Search for the cell housing the specified text and yield its [x, y] center coordinate. 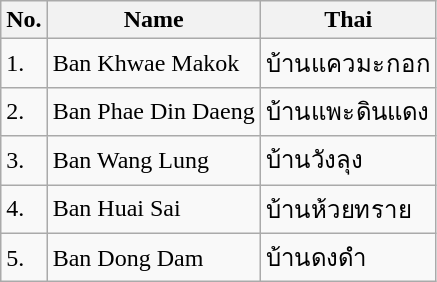
4. [24, 208]
Name [154, 20]
Ban Phae Din Daeng [154, 112]
3. [24, 160]
2. [24, 112]
บ้านดงดำ [348, 258]
บ้านวังลุง [348, 160]
Ban Huai Sai [154, 208]
Ban Dong Dam [154, 258]
Ban Wang Lung [154, 160]
5. [24, 258]
Ban Khwae Makok [154, 64]
บ้านห้วยทราย [348, 208]
บ้านแควมะกอก [348, 64]
บ้านแพะดินแดง [348, 112]
Thai [348, 20]
No. [24, 20]
1. [24, 64]
